Identify which cell holds the provided text, then report its [X, Y] central coordinate. 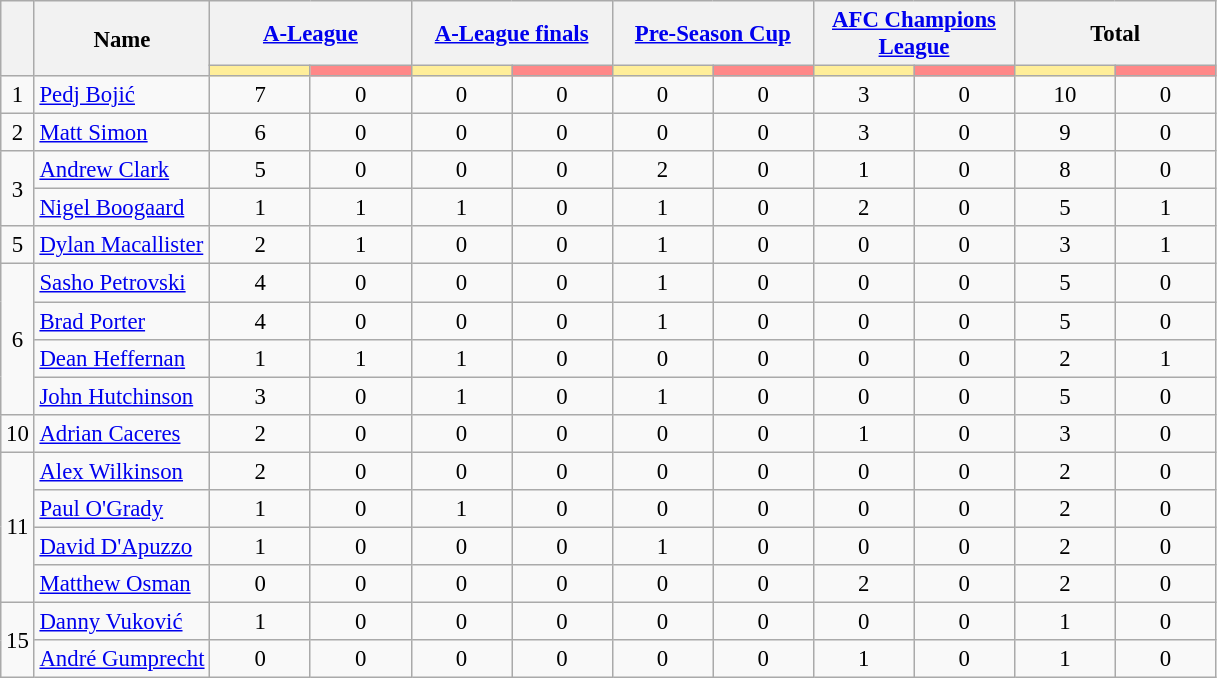
Pedj Bojić [122, 95]
Sasho Petrovski [122, 283]
A-League [310, 34]
AFC Champions League [914, 34]
9 [1066, 133]
8 [1066, 170]
Paul O'Grady [122, 509]
Pre-Season Cup [712, 34]
Dean Heffernan [122, 358]
15 [18, 640]
Adrian Caceres [122, 433]
John Hutchinson [122, 396]
Alex Wilkinson [122, 471]
Andrew Clark [122, 170]
7 [260, 95]
Brad Porter [122, 321]
André Gumprecht [122, 659]
Name [122, 38]
Nigel Boogaard [122, 208]
Matthew Osman [122, 584]
Danny Vuković [122, 621]
11 [18, 527]
Total [1116, 34]
Matt Simon [122, 133]
Dylan Macallister [122, 245]
A-League finals [512, 34]
David D'Apuzzo [122, 546]
